From the cell containing the given text, extract its center point as (X, Y) coordinate. 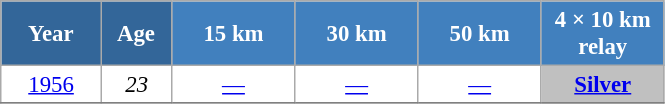
15 km (234, 34)
4 × 10 km relay (602, 34)
30 km (356, 34)
50 km (480, 34)
Silver (602, 85)
Year (52, 34)
23 (136, 85)
1956 (52, 85)
Age (136, 34)
